Extract the [x, y] coordinate from the center of the cell holding the provided text.  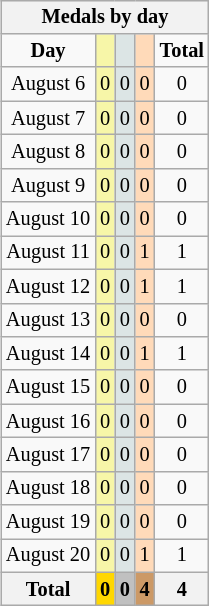
August 15 [48, 387]
August 10 [48, 219]
August 6 [48, 84]
August 13 [48, 320]
August 18 [48, 488]
August 20 [48, 556]
August 17 [48, 455]
August 12 [48, 286]
August 16 [48, 421]
August 14 [48, 354]
August 9 [48, 185]
Medals by day [105, 17]
August 19 [48, 522]
August 8 [48, 152]
Day [48, 51]
August 11 [48, 253]
August 7 [48, 118]
